Determine the (X, Y) coordinate at the center of the cell enclosing the given text.  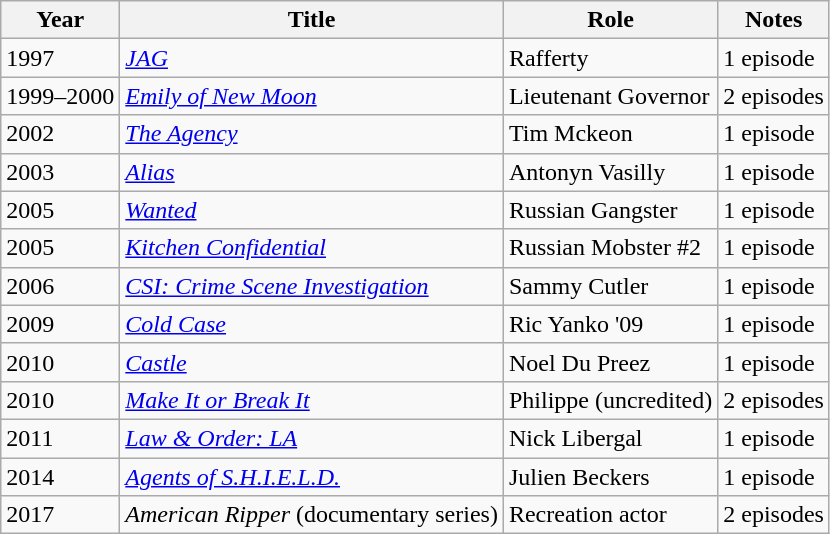
Cold Case (312, 324)
Alias (312, 172)
2009 (60, 324)
2003 (60, 172)
CSI: Crime Scene Investigation (312, 286)
2017 (60, 515)
Castle (312, 362)
Rafferty (610, 58)
Julien Beckers (610, 477)
2006 (60, 286)
Kitchen Confidential (312, 248)
Wanted (312, 210)
The Agency (312, 134)
JAG (312, 58)
Sammy Cutler (610, 286)
Agents of S.H.I.E.L.D. (312, 477)
Make It or Break It (312, 400)
Tim Mckeon (610, 134)
Emily of New Moon (312, 96)
Nick Libergal (610, 438)
Law & Order: LA (312, 438)
1999–2000 (60, 96)
Title (312, 20)
2011 (60, 438)
2002 (60, 134)
Role (610, 20)
Philippe (uncredited) (610, 400)
2014 (60, 477)
Notes (774, 20)
Russian Mobster #2 (610, 248)
Year (60, 20)
Ric Yanko '09 (610, 324)
1997 (60, 58)
Antonyn Vasilly (610, 172)
Recreation actor (610, 515)
Russian Gangster (610, 210)
Noel Du Preez (610, 362)
American Ripper (documentary series) (312, 515)
Lieutenant Governor (610, 96)
